Return the [x, y] coordinate for the center point of the cell that contains the specified text.  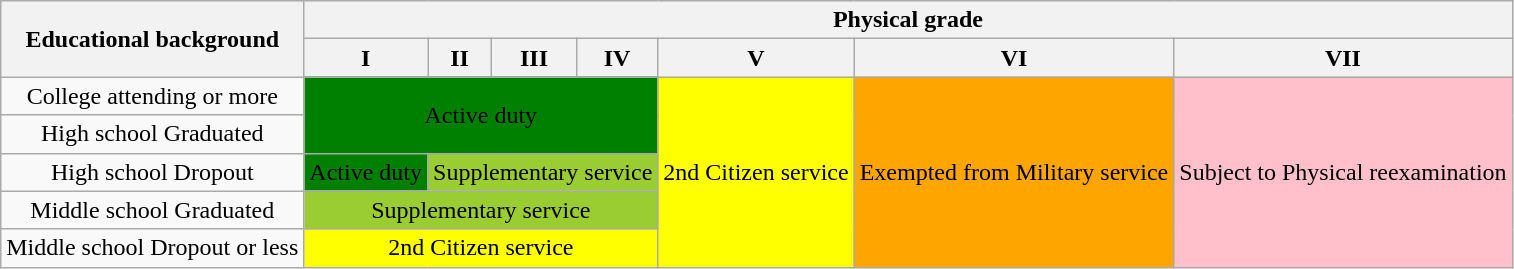
IV [617, 58]
I [366, 58]
High school Graduated [152, 134]
Exempted from Military service [1014, 172]
Middle school Graduated [152, 210]
Middle school Dropout or less [152, 248]
VI [1014, 58]
VII [1343, 58]
II [460, 58]
V [756, 58]
Educational background [152, 39]
Subject to Physical reexamination [1343, 172]
III [534, 58]
Physical grade [908, 20]
College attending or more [152, 96]
High school Dropout [152, 172]
